Output the (X, Y) coordinate of the center of the cell containing the given text.  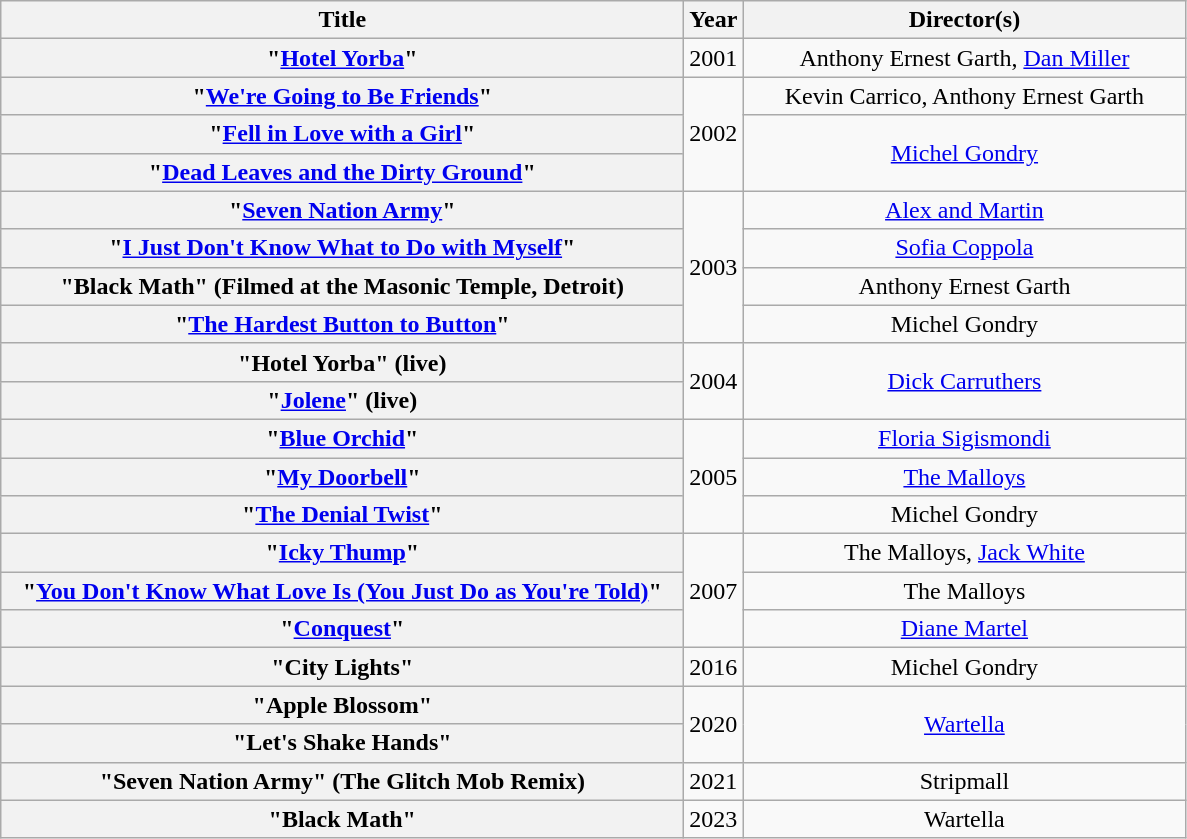
"I Just Don't Know What to Do with Myself" (342, 248)
"Let's Shake Hands" (342, 743)
2020 (714, 724)
Anthony Ernest Garth, Dan Miller (964, 58)
"You Don't Know What Love Is (You Just Do as You're Told)" (342, 591)
Sofia Coppola (964, 248)
"The Denial Twist" (342, 515)
2001 (714, 58)
"Dead Leaves and the Dirty Ground" (342, 172)
Alex and Martin (964, 210)
Diane Martel (964, 629)
"Seven Nation Army" (342, 210)
"Icky Thump" (342, 553)
"We're Going to Be Friends" (342, 96)
2002 (714, 134)
"City Lights" (342, 667)
2016 (714, 667)
2007 (714, 591)
"Fell in Love with a Girl" (342, 134)
Title (342, 20)
"Seven Nation Army" (The Glitch Mob Remix) (342, 781)
"Black Math" (Filmed at the Masonic Temple, Detroit) (342, 286)
"Blue Orchid" (342, 438)
The Malloys, Jack White (964, 553)
Anthony Ernest Garth (964, 286)
Dick Carruthers (964, 381)
"My Doorbell" (342, 477)
Floria Sigismondi (964, 438)
"Apple Blossom" (342, 705)
2005 (714, 476)
"The Hardest Button to Button" (342, 324)
2003 (714, 267)
"Hotel Yorba" (live) (342, 362)
2021 (714, 781)
"Conquest" (342, 629)
Stripmall (964, 781)
2004 (714, 381)
"Jolene" (live) (342, 400)
Director(s) (964, 20)
"Hotel Yorba" (342, 58)
Year (714, 20)
Kevin Carrico, Anthony Ernest Garth (964, 96)
"Black Math" (342, 819)
2023 (714, 819)
